Return (X, Y) of the center of cell containing provided text 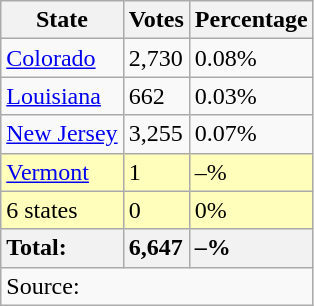
1 (156, 172)
6,647 (156, 248)
Total: (62, 248)
New Jersey (62, 134)
662 (156, 96)
State (62, 20)
0% (251, 210)
0.07% (251, 134)
0.08% (251, 58)
0 (156, 210)
Source: (157, 286)
2,730 (156, 58)
Votes (156, 20)
3,255 (156, 134)
Vermont (62, 172)
0.03% (251, 96)
Percentage (251, 20)
Colorado (62, 58)
Louisiana (62, 96)
6 states (62, 210)
